Output the [X, Y] coordinate of the center of the cell containing the given text.  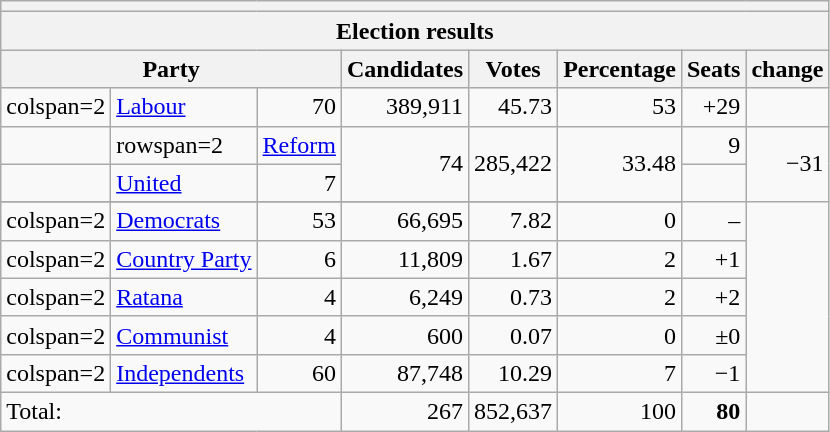
+1 [713, 259]
87,748 [404, 373]
Ratana [184, 297]
– [713, 221]
10.29 [514, 373]
rowspan=2 [184, 145]
74 [404, 164]
9 [713, 145]
Election results [415, 31]
60 [299, 373]
Votes [514, 69]
Country Party [184, 259]
6 [299, 259]
+2 [713, 297]
Seats [713, 69]
change [788, 69]
±0 [713, 335]
70 [299, 107]
6,249 [404, 297]
Total: [172, 411]
1.67 [514, 259]
33.48 [620, 164]
−1 [713, 373]
600 [404, 335]
66,695 [404, 221]
80 [713, 411]
Percentage [620, 69]
Labour [184, 107]
267 [404, 411]
Democrats [184, 221]
United [184, 183]
285,422 [514, 164]
+29 [713, 107]
−31 [788, 164]
100 [620, 411]
389,911 [404, 107]
45.73 [514, 107]
Communist [184, 335]
Candidates [404, 69]
7.82 [514, 221]
0.07 [514, 335]
852,637 [514, 411]
Reform [299, 145]
Party [172, 69]
0.73 [514, 297]
Independents [184, 373]
11,809 [404, 259]
